Pinpoint the cell where the given text exists, returning its [x, y] midpoint coordinate. 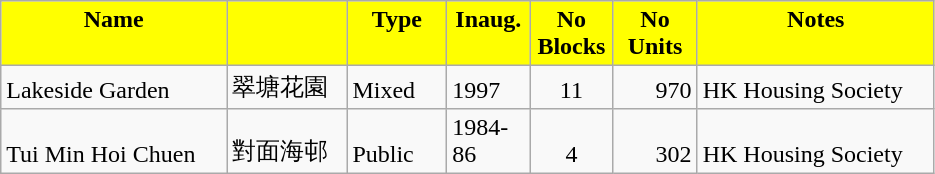
翠塘花園 [287, 88]
4 [572, 140]
1984-86 [488, 140]
對面海邨 [287, 140]
Inaug. [488, 34]
970 [655, 88]
Public [397, 140]
Mixed [397, 88]
No Blocks [572, 34]
Notes [816, 34]
Name [114, 34]
11 [572, 88]
1997 [488, 88]
Tui Min Hoi Chuen [114, 140]
No Units [655, 34]
Type [397, 34]
302 [655, 140]
Lakeside Garden [114, 88]
